Identify which cell holds the provided text, then report its (x, y) central coordinate. 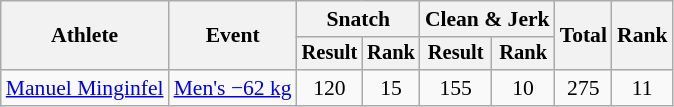
275 (584, 88)
Athlete (85, 36)
Manuel Minginfel (85, 88)
Total (584, 36)
Clean & Jerk (488, 19)
Men's −62 kg (233, 88)
11 (642, 88)
Snatch (358, 19)
10 (524, 88)
15 (391, 88)
120 (330, 88)
155 (456, 88)
Event (233, 36)
